Search for the cell housing the specified text and yield its [X, Y] center coordinate. 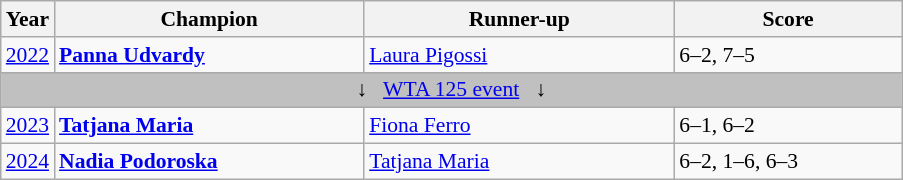
6–1, 6–2 [788, 126]
Score [788, 19]
Panna Udvardy [209, 55]
2024 [28, 162]
Fiona Ferro [519, 126]
2023 [28, 126]
6–2, 1–6, 6–3 [788, 162]
Runner-up [519, 19]
Champion [209, 19]
Year [28, 19]
Laura Pigossi [519, 55]
2022 [28, 55]
6–2, 7–5 [788, 55]
Nadia Podoroska [209, 162]
↓ WTA 125 event ↓ [452, 90]
